Return (X, Y) of the center of cell containing provided text 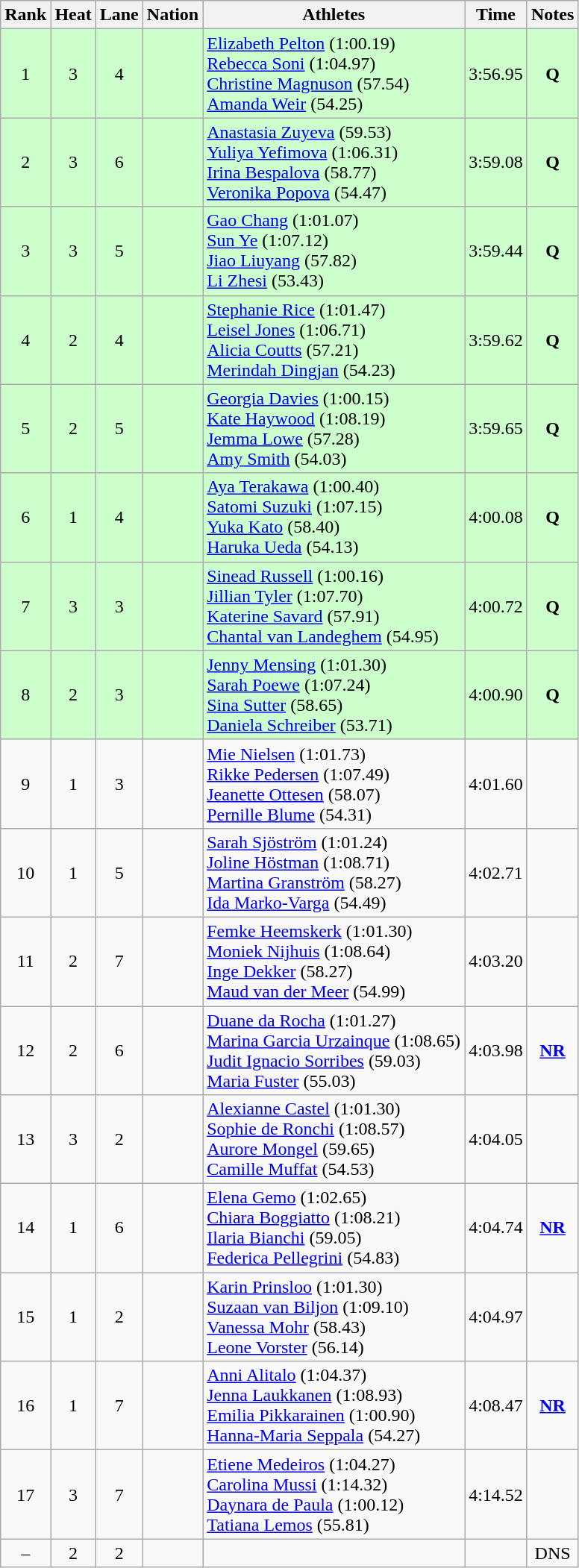
Lane (119, 15)
16 (25, 1405)
4:04.05 (496, 1140)
Elena Gemo (1:02.65)Chiara Boggiatto (1:08.21)Ilaria Bianchi (59.05)Federica Pellegrini (54.83) (334, 1228)
– (25, 1553)
Anni Alitalo (1:04.37)Jenna Laukkanen (1:08.93)Emilia Pikkarainen (1:00.90)Hanna-Maria Seppala (54.27) (334, 1405)
4:00.90 (496, 695)
Heat (73, 15)
Athletes (334, 15)
Georgia Davies (1:00.15)Kate Haywood (1:08.19)Jemma Lowe (57.28)Amy Smith (54.03) (334, 428)
3:59.44 (496, 251)
Rank (25, 15)
11 (25, 961)
Elizabeth Pelton (1:00.19)Rebecca Soni (1:04.97)Christine Magnuson (57.54)Amanda Weir (54.25) (334, 73)
3:59.65 (496, 428)
3:59.62 (496, 340)
3:56.95 (496, 73)
4:04.97 (496, 1317)
3:59.08 (496, 163)
14 (25, 1228)
Gao Chang (1:01.07)Sun Ye (1:07.12)Jiao Liuyang (57.82)Li Zhesi (53.43) (334, 251)
Sinead Russell (1:00.16)Jillian Tyler (1:07.70)Katerine Savard (57.91)Chantal van Landeghem (54.95) (334, 606)
17 (25, 1495)
9 (25, 783)
15 (25, 1317)
4:00.08 (496, 518)
8 (25, 695)
Mie Nielsen (1:01.73)Rikke Pedersen (1:07.49)Jeanette Ottesen (58.07)Pernille Blume (54.31) (334, 783)
Time (496, 15)
Aya Terakawa (1:00.40)Satomi Suzuki (1:07.15)Yuka Kato (58.40)Haruka Ueda (54.13) (334, 518)
13 (25, 1140)
Notes (552, 15)
10 (25, 873)
4:03.98 (496, 1050)
Etiene Medeiros (1:04.27)Carolina Mussi (1:14.32)Daynara de Paula (1:00.12)Tatiana Lemos (55.81) (334, 1495)
4:03.20 (496, 961)
Karin Prinsloo (1:01.30)Suzaan van Biljon (1:09.10)Vanessa Mohr (58.43)Leone Vorster (56.14) (334, 1317)
Stephanie Rice (1:01.47)Leisel Jones (1:06.71)Alicia Coutts (57.21)Merindah Dingjan (54.23) (334, 340)
4:14.52 (496, 1495)
Anastasia Zuyeva (59.53)Yuliya Yefimova (1:06.31)Irina Bespalova (58.77)Veronika Popova (54.47) (334, 163)
4:01.60 (496, 783)
4:04.74 (496, 1228)
Duane da Rocha (1:01.27)Marina Garcia Urzainque (1:08.65)Judit Ignacio Sorribes (59.03)Maria Fuster (55.03) (334, 1050)
DNS (552, 1553)
Nation (172, 15)
Alexianne Castel (1:01.30)Sophie de Ronchi (1:08.57)Aurore Mongel (59.65)Camille Muffat (54.53) (334, 1140)
4:08.47 (496, 1405)
Femke Heemskerk (1:01.30)Moniek Nijhuis (1:08.64)Inge Dekker (58.27)Maud van der Meer (54.99) (334, 961)
Jenny Mensing (1:01.30)Sarah Poewe (1:07.24)Sina Sutter (58.65)Daniela Schreiber (53.71) (334, 695)
4:02.71 (496, 873)
4:00.72 (496, 606)
12 (25, 1050)
Sarah Sjöström (1:01.24)Joline Höstman (1:08.71)Martina Granström (58.27)Ida Marko-Varga (54.49) (334, 873)
